Detect which cell encompasses the target text, then output its (X, Y) center coordinate. 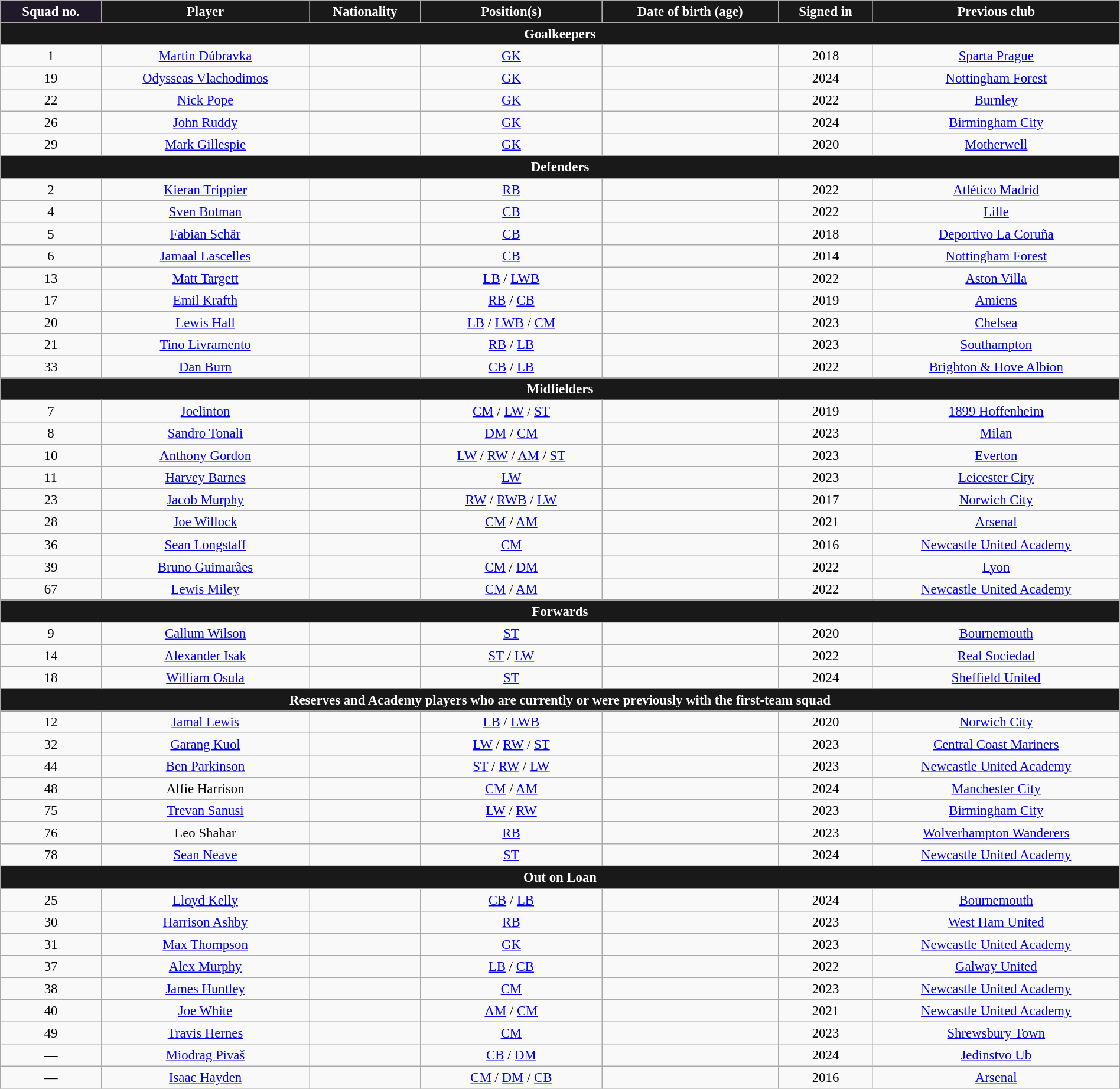
21 (51, 345)
2014 (826, 256)
7 (51, 412)
Midfielders (560, 389)
12 (51, 722)
CM / DM / CB (511, 1077)
Amiens (996, 301)
1899 Hoffenheim (996, 412)
Reserves and Academy players who are currently or were previously with the first-team squad (560, 700)
36 (51, 544)
26 (51, 123)
LW / RW (511, 811)
LW / RW / AM / ST (511, 456)
Dan Burn (205, 367)
18 (51, 678)
Lewis Hall (205, 322)
Defenders (560, 167)
78 (51, 856)
19 (51, 79)
Sean Neave (205, 856)
LW (511, 478)
48 (51, 789)
1 (51, 56)
10 (51, 456)
LW / RW / ST (511, 745)
49 (51, 1033)
Shrewsbury Town (996, 1033)
Player (205, 12)
31 (51, 944)
Harrison Ashby (205, 922)
Alexander Isak (205, 656)
Lewis Miley (205, 589)
Bruno Guimarães (205, 567)
Jamal Lewis (205, 722)
9 (51, 634)
DM / CM (511, 433)
Chelsea (996, 322)
Squad no. (51, 12)
Manchester City (996, 789)
Nationality (365, 12)
CM / DM (511, 567)
Jacob Murphy (205, 500)
Position(s) (511, 12)
Goalkeepers (560, 34)
LB / CB (511, 966)
6 (51, 256)
Joelinton (205, 412)
Milan (996, 433)
CM / LW / ST (511, 412)
Garang Kuol (205, 745)
Southampton (996, 345)
ST / RW / LW (511, 767)
Galway United (996, 966)
4 (51, 211)
76 (51, 833)
30 (51, 922)
James Huntley (205, 989)
Out on Loan (560, 878)
Brighton & Hove Albion (996, 367)
Leicester City (996, 478)
67 (51, 589)
2 (51, 190)
40 (51, 1011)
Tino Livramento (205, 345)
RW / RWB / LW (511, 500)
John Ruddy (205, 123)
Isaac Hayden (205, 1077)
Joe Willock (205, 523)
RB / LB (511, 345)
Sheffield United (996, 678)
14 (51, 656)
Alex Murphy (205, 966)
25 (51, 900)
Odysseas Vlachodimos (205, 79)
Lille (996, 211)
Matt Targett (205, 278)
Deportivo La Coruña (996, 234)
Joe White (205, 1011)
Signed in (826, 12)
Lloyd Kelly (205, 900)
West Ham United (996, 922)
Harvey Barnes (205, 478)
39 (51, 567)
33 (51, 367)
Wolverhampton Wanderers (996, 833)
Sean Longstaff (205, 544)
Ben Parkinson (205, 767)
Kieran Trippier (205, 190)
Jamaal Lascelles (205, 256)
2017 (826, 500)
Emil Krafth (205, 301)
William Osula (205, 678)
Sven Botman (205, 211)
Everton (996, 456)
5 (51, 234)
RB / CB (511, 301)
Sparta Prague (996, 56)
38 (51, 989)
11 (51, 478)
75 (51, 811)
44 (51, 767)
LB / LWB / CM (511, 322)
Motherwell (996, 145)
Trevan Sanusi (205, 811)
Aston Villa (996, 278)
Lyon (996, 567)
Atlético Madrid (996, 190)
Date of birth (age) (690, 12)
Travis Hernes (205, 1033)
Fabian Schär (205, 234)
ST / LW (511, 656)
23 (51, 500)
Alfie Harrison (205, 789)
Miodrag Pivaš (205, 1055)
Nick Pope (205, 100)
Mark Gillespie (205, 145)
Burnley (996, 100)
Real Sociedad (996, 656)
Forwards (560, 611)
8 (51, 433)
Previous club (996, 12)
Martin Dúbravka (205, 56)
AM / CM (511, 1011)
Max Thompson (205, 944)
13 (51, 278)
Anthony Gordon (205, 456)
37 (51, 966)
Jedinstvo Ub (996, 1055)
20 (51, 322)
Callum Wilson (205, 634)
22 (51, 100)
Sandro Tonali (205, 433)
32 (51, 745)
CB / DM (511, 1055)
Leo Shahar (205, 833)
17 (51, 301)
Central Coast Mariners (996, 745)
29 (51, 145)
28 (51, 523)
